Capture the cell that displays the provided text and extract its (X, Y) central coordinate. 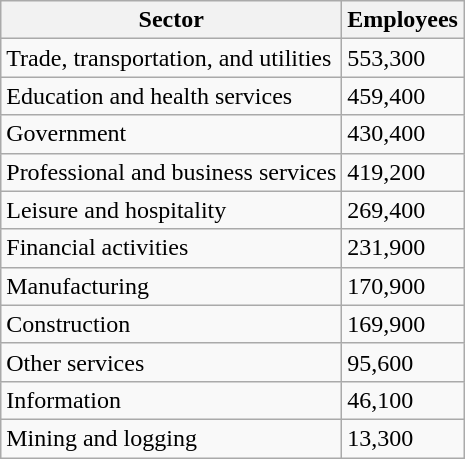
430,400 (403, 134)
553,300 (403, 58)
269,400 (403, 210)
Other services (172, 362)
170,900 (403, 286)
Trade, transportation, and utilities (172, 58)
Professional and business services (172, 172)
169,900 (403, 324)
Financial activities (172, 248)
46,100 (403, 400)
95,600 (403, 362)
Leisure and hospitality (172, 210)
459,400 (403, 96)
Manufacturing (172, 286)
Government (172, 134)
231,900 (403, 248)
Construction (172, 324)
13,300 (403, 438)
Information (172, 400)
Sector (172, 20)
Mining and logging (172, 438)
Education and health services (172, 96)
419,200 (403, 172)
Employees (403, 20)
